For the text-containing cell, return its midpoint in (x, y) coordinate format. 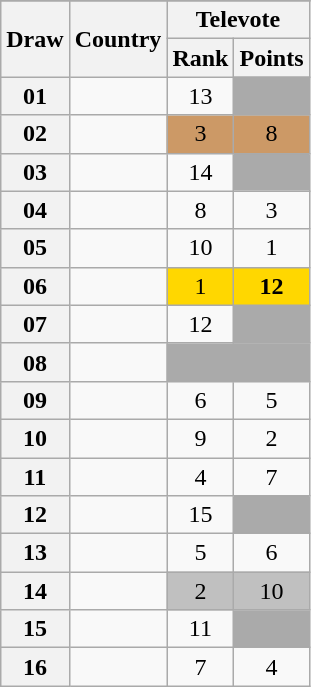
01 (35, 96)
08 (35, 362)
03 (35, 172)
Country (118, 39)
07 (35, 324)
Televote (238, 20)
Points (272, 58)
05 (35, 248)
09 (35, 400)
16 (35, 667)
9 (200, 438)
Draw (35, 39)
06 (35, 286)
02 (35, 134)
Rank (200, 58)
04 (35, 210)
